Output the (x, y) coordinate of the center of the cell containing the given text.  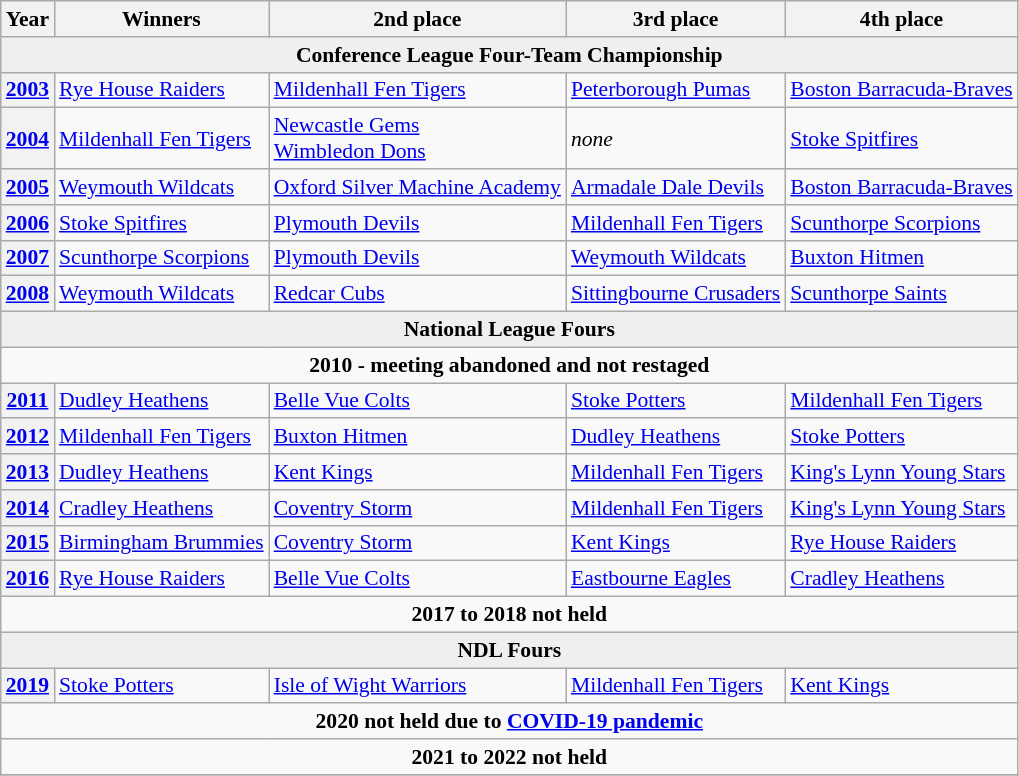
National League Fours (510, 330)
3rd place (676, 19)
Isle of Wight Warriors (418, 686)
2014 (28, 508)
Birmingham Brummies (162, 543)
2017 to 2018 not held (510, 615)
2008 (28, 294)
Eastbourne Eagles (676, 579)
NDL Fours (510, 650)
Sittingbourne Crusaders (676, 294)
2013 (28, 472)
2011 (28, 401)
4th place (902, 19)
2012 (28, 437)
2020 not held due to COVID-19 pandemic (510, 722)
2003 (28, 90)
Scunthorpe Saints (902, 294)
Peterborough Pumas (676, 90)
2021 to 2022 not held (510, 757)
none (676, 138)
Conference League Four-Team Championship (510, 55)
2004 (28, 138)
Oxford Silver Machine Academy (418, 187)
2016 (28, 579)
2015 (28, 543)
Redcar Cubs (418, 294)
2006 (28, 223)
2nd place (418, 19)
Winners (162, 19)
2005 (28, 187)
2010 - meeting abandoned and not restaged (510, 365)
2019 (28, 686)
Newcastle GemsWimbledon Dons (418, 138)
Year (28, 19)
Armadale Dale Devils (676, 187)
2007 (28, 258)
